Capture the cell that displays the provided text and extract its [x, y] central coordinate. 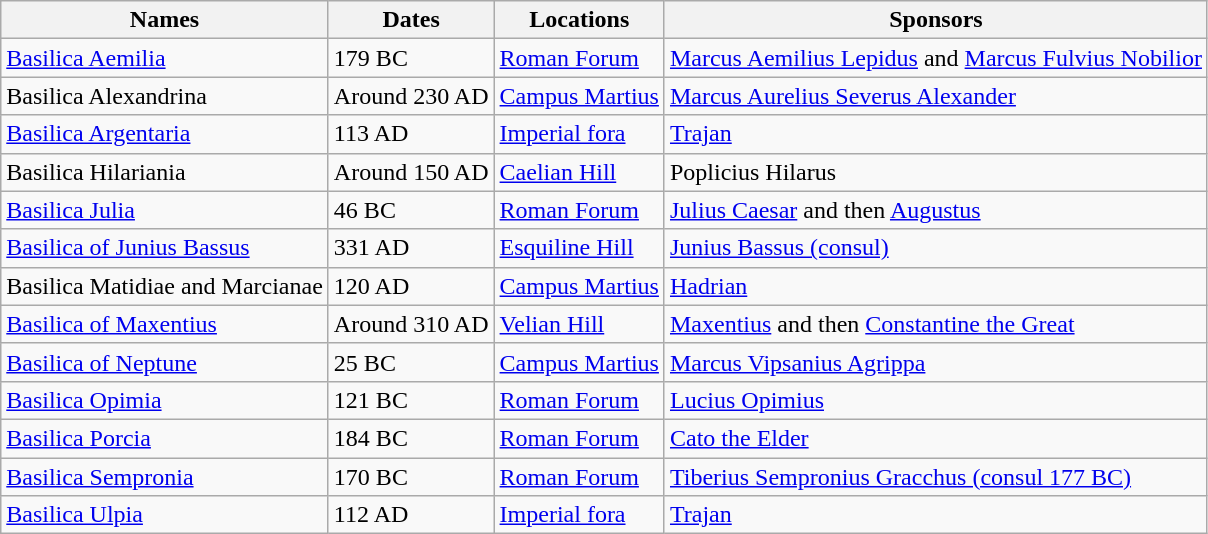
Caelian Hill [579, 172]
Marcus Aemilius Lepidus and Marcus Fulvius Nobilior [936, 58]
Around 150 AD [411, 172]
184 BC [411, 438]
Dates [411, 20]
179 BC [411, 58]
Marcus Aurelius Severus Alexander [936, 96]
Sponsors [936, 20]
Basilica Argentaria [165, 134]
Junius Bassus (consul) [936, 248]
Basilica of Neptune [165, 362]
46 BC [411, 210]
Tiberius Sempronius Gracchus (consul 177 BC) [936, 477]
170 BC [411, 477]
Julius Caesar and then Augustus [936, 210]
Poplicius Hilarus [936, 172]
331 AD [411, 248]
25 BC [411, 362]
Basilica Ulpia [165, 515]
Basilica Matidiae and Marcianae [165, 286]
Basilica of Maxentius [165, 324]
Names [165, 20]
Around 230 AD [411, 96]
Basilica Hilariania [165, 172]
Cato the Elder [936, 438]
Basilica Opimia [165, 400]
Around 310 AD [411, 324]
Hadrian [936, 286]
Esquiline Hill [579, 248]
Velian Hill [579, 324]
Maxentius and then Constantine the Great [936, 324]
Lucius Opimius [936, 400]
112 AD [411, 515]
Basilica Sempronia [165, 477]
121 BC [411, 400]
120 AD [411, 286]
Basilica Alexandrina [165, 96]
113 AD [411, 134]
Basilica Julia [165, 210]
Basilica Aemilia [165, 58]
Basilica Porcia [165, 438]
Marcus Vipsanius Agrippa [936, 362]
Basilica of Junius Bassus [165, 248]
Locations [579, 20]
